Find where the given text appears and provide that cell's center as [X, Y] coordinate. 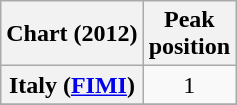
1 [189, 85]
Chart (2012) [72, 34]
Italy (FIMI) [72, 85]
Peakposition [189, 34]
